Return (x, y) of the center of cell containing provided text 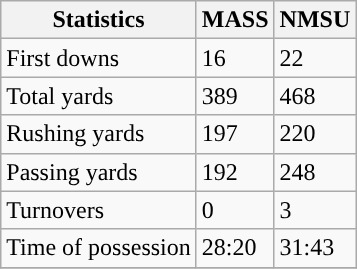
Time of possession (99, 248)
Total yards (99, 96)
197 (235, 134)
248 (315, 172)
Statistics (99, 20)
220 (315, 134)
Turnovers (99, 210)
22 (315, 58)
Rushing yards (99, 134)
3 (315, 210)
Passing yards (99, 172)
31:43 (315, 248)
28:20 (235, 248)
468 (315, 96)
First downs (99, 58)
0 (235, 210)
192 (235, 172)
16 (235, 58)
389 (235, 96)
NMSU (315, 20)
MASS (235, 20)
